Provide the (x, y) coordinate of the cell's center where the given text is located.  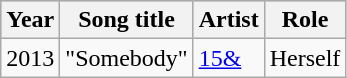
Song title (126, 20)
Herself (305, 58)
Year (30, 20)
Artist (228, 20)
Role (305, 20)
2013 (30, 58)
15& (228, 58)
"Somebody" (126, 58)
